Return (x, y) of the center of cell containing provided text 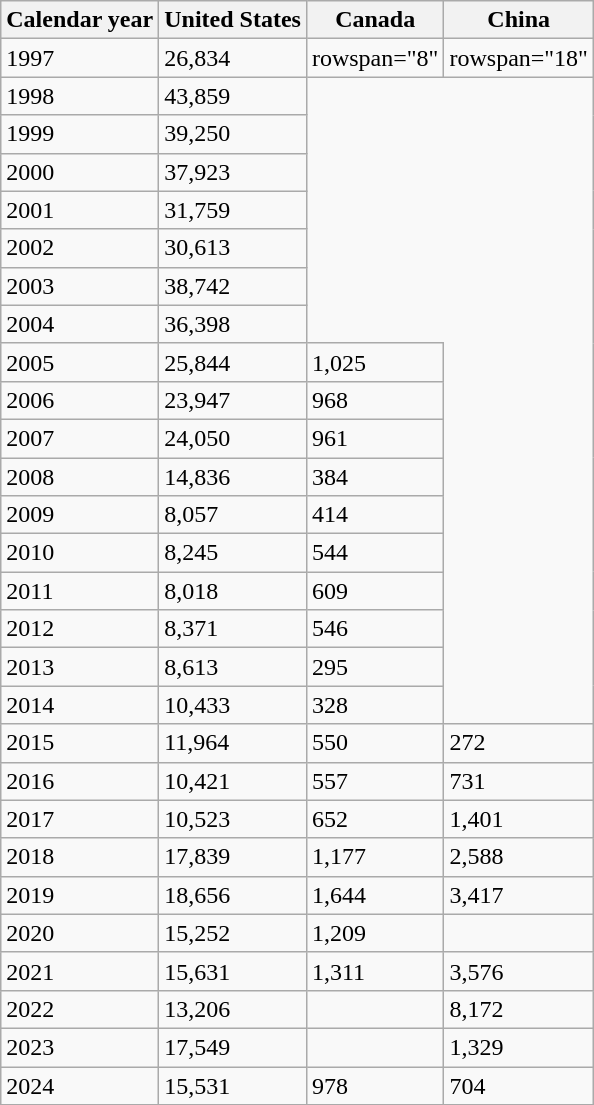
3,576 (519, 971)
2015 (80, 743)
2019 (80, 895)
2024 (80, 1085)
1,644 (375, 895)
14,836 (233, 477)
rowspan="18" (519, 58)
2000 (80, 172)
10,421 (233, 781)
704 (519, 1085)
2017 (80, 819)
2009 (80, 515)
2005 (80, 362)
8,371 (233, 629)
17,549 (233, 1047)
15,531 (233, 1085)
13,206 (233, 1009)
731 (519, 781)
2011 (80, 591)
17,839 (233, 857)
652 (375, 819)
550 (375, 743)
18,656 (233, 895)
24,050 (233, 438)
1,209 (375, 933)
30,613 (233, 248)
8,172 (519, 1009)
609 (375, 591)
26,834 (233, 58)
8,057 (233, 515)
rowspan="8" (375, 58)
2018 (80, 857)
2021 (80, 971)
Calendar year (80, 20)
1997 (80, 58)
2013 (80, 667)
38,742 (233, 286)
15,631 (233, 971)
1998 (80, 96)
544 (375, 553)
2014 (80, 705)
961 (375, 438)
36,398 (233, 324)
1999 (80, 134)
23,947 (233, 400)
2,588 (519, 857)
328 (375, 705)
2016 (80, 781)
10,433 (233, 705)
2023 (80, 1047)
978 (375, 1085)
2008 (80, 477)
2002 (80, 248)
1,401 (519, 819)
414 (375, 515)
1,311 (375, 971)
1,329 (519, 1047)
968 (375, 400)
25,844 (233, 362)
10,523 (233, 819)
1,025 (375, 362)
United States (233, 20)
3,417 (519, 895)
8,245 (233, 553)
11,964 (233, 743)
546 (375, 629)
43,859 (233, 96)
Canada (375, 20)
295 (375, 667)
2006 (80, 400)
31,759 (233, 210)
2012 (80, 629)
37,923 (233, 172)
15,252 (233, 933)
2004 (80, 324)
8,613 (233, 667)
1,177 (375, 857)
2020 (80, 933)
557 (375, 781)
China (519, 20)
2022 (80, 1009)
8,018 (233, 591)
272 (519, 743)
39,250 (233, 134)
384 (375, 477)
2010 (80, 553)
2001 (80, 210)
2003 (80, 286)
2007 (80, 438)
